From the cell containing the given text, extract its center point as [X, Y] coordinate. 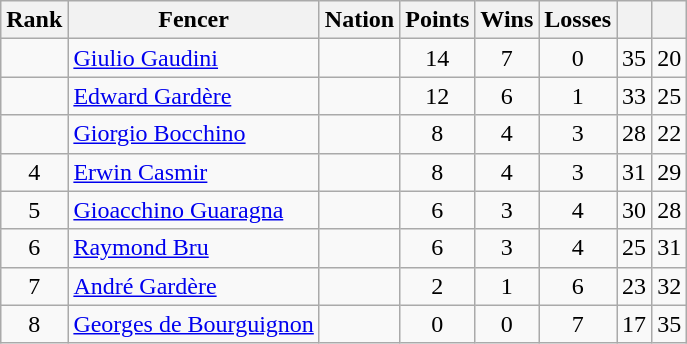
Losses [578, 20]
17 [634, 324]
Gioacchino Guaragna [194, 210]
Raymond Bru [194, 248]
Rank [34, 20]
33 [634, 96]
Giorgio Bocchino [194, 134]
12 [438, 96]
2 [438, 286]
Giulio Gaudini [194, 58]
30 [634, 210]
Georges de Bourguignon [194, 324]
5 [34, 210]
Fencer [194, 20]
29 [670, 172]
Edward Gardère [194, 96]
20 [670, 58]
Wins [507, 20]
22 [670, 134]
23 [634, 286]
Nation [359, 20]
André Gardère [194, 286]
32 [670, 286]
Erwin Casmir [194, 172]
Points [438, 20]
14 [438, 58]
